Output the (X, Y) coordinate of the center of the cell containing the given text.  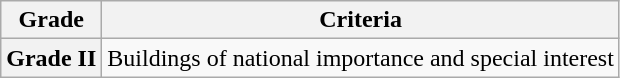
Grade (52, 20)
Criteria (361, 20)
Buildings of national importance and special interest (361, 58)
Grade II (52, 58)
